For the text-containing cell, return its midpoint in [X, Y] coordinate format. 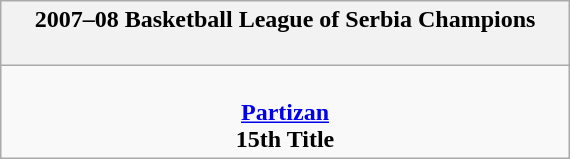
Partizan15th Title [284, 112]
2007–08 Basketball League of Serbia Champions [284, 34]
